Locate the cell with the specified text and output its (x, y) center coordinate. 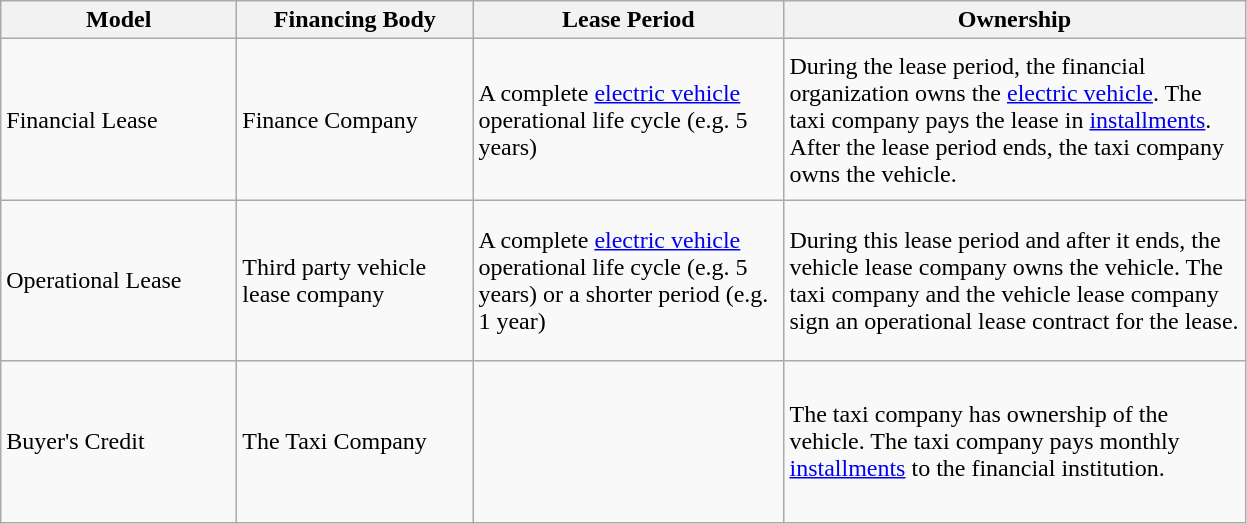
The taxi company has ownership of the vehicle. The taxi company pays monthly installments to the financial institution. (1014, 442)
Operational Lease (119, 280)
A complete electric vehicle operational life cycle (e.g. 5 years) or a shorter period (e.g. 1 year) (628, 280)
Financing Body (355, 20)
Finance Company (355, 120)
Lease Period (628, 20)
Financial Lease (119, 120)
A complete electric vehicle operational life cycle (e.g. 5 years) (628, 120)
Ownership (1014, 20)
Third party vehicle lease company (355, 280)
Buyer's Credit (119, 442)
The Taxi Company (355, 442)
Model (119, 20)
